For the text-containing cell, return its midpoint in [X, Y] coordinate format. 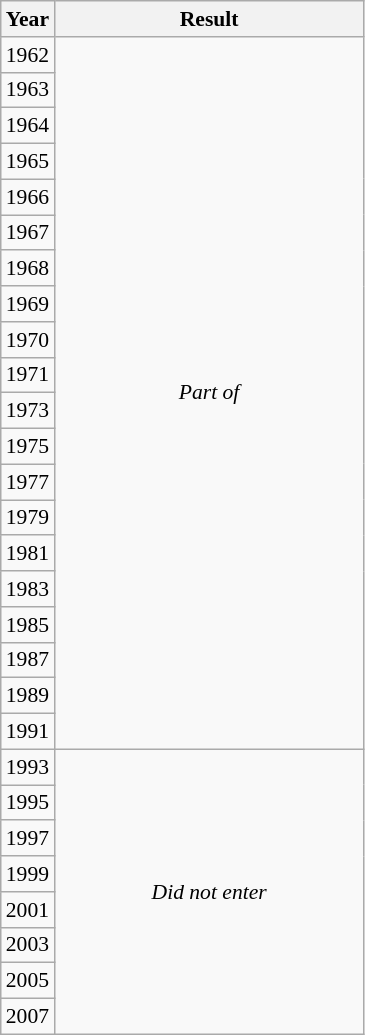
1989 [28, 696]
1965 [28, 162]
1985 [28, 625]
1995 [28, 803]
1963 [28, 90]
1962 [28, 55]
1968 [28, 269]
1970 [28, 340]
1967 [28, 233]
Part of [209, 393]
Year [28, 19]
1981 [28, 554]
Result [209, 19]
1975 [28, 447]
1983 [28, 589]
1973 [28, 411]
1971 [28, 375]
Did not enter [209, 892]
1991 [28, 732]
1964 [28, 126]
1966 [28, 197]
1987 [28, 660]
1969 [28, 304]
1977 [28, 482]
2001 [28, 910]
1999 [28, 874]
1993 [28, 767]
1979 [28, 518]
1997 [28, 839]
2003 [28, 945]
2005 [28, 981]
2007 [28, 1017]
